Detect which cell encompasses the target text, then output its [x, y] center coordinate. 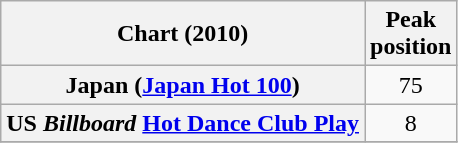
US Billboard Hot Dance Club Play [183, 123]
Peakposition [411, 34]
Chart (2010) [183, 34]
75 [411, 85]
Japan (Japan Hot 100) [183, 85]
8 [411, 123]
